Locate the cell with the specified text and output its [X, Y] center coordinate. 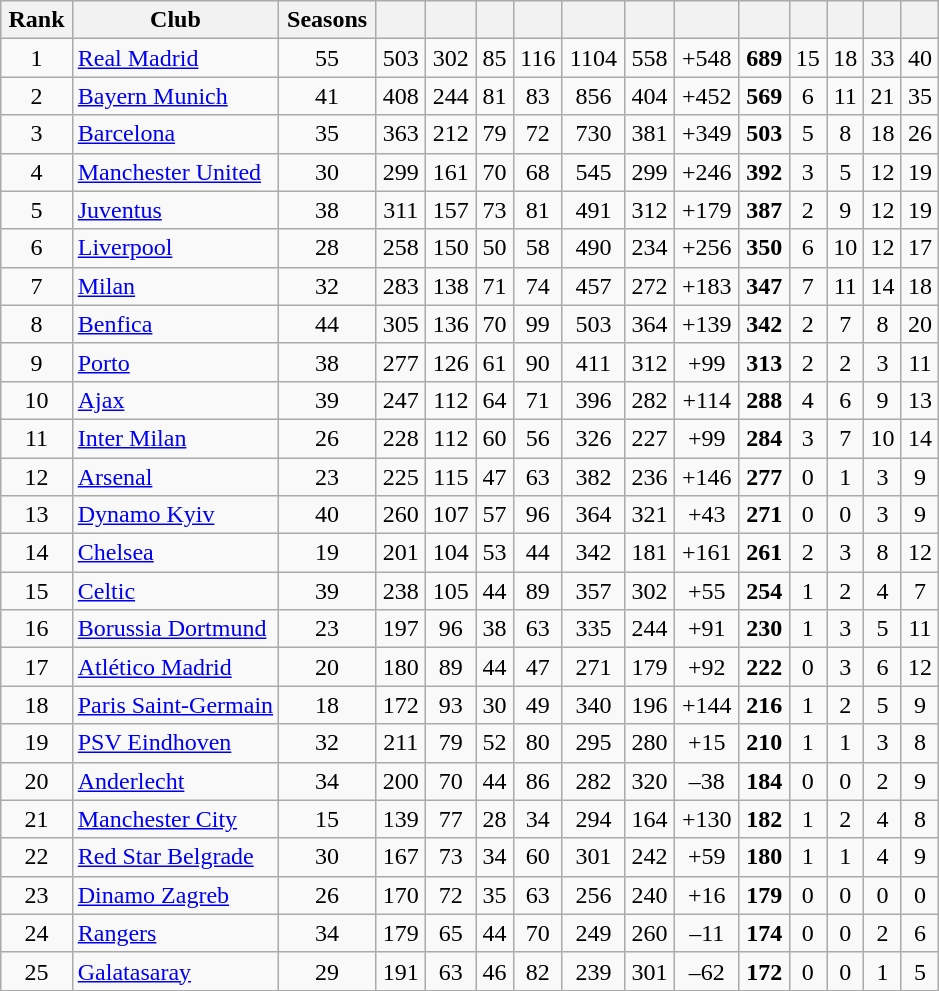
196 [649, 705]
PSV Eindhoven [175, 743]
234 [649, 248]
+246 [708, 172]
197 [401, 629]
61 [494, 362]
+548 [708, 58]
+144 [708, 705]
107 [451, 515]
326 [593, 438]
Rangers [175, 933]
381 [649, 134]
247 [401, 400]
227 [649, 438]
83 [538, 96]
184 [764, 781]
Milan [175, 286]
53 [494, 553]
347 [764, 286]
236 [649, 477]
Barcelona [175, 134]
856 [593, 96]
+55 [708, 591]
545 [593, 172]
+59 [708, 857]
363 [401, 134]
150 [451, 248]
99 [538, 324]
490 [593, 248]
+146 [708, 477]
Celtic [175, 591]
56 [538, 438]
Benfica [175, 324]
491 [593, 210]
50 [494, 248]
Paris Saint-Germain [175, 705]
Manchester United [175, 172]
350 [764, 248]
90 [538, 362]
357 [593, 591]
182 [764, 819]
85 [494, 58]
139 [401, 819]
77 [451, 819]
170 [401, 895]
Dynamo Kyiv [175, 515]
25 [36, 971]
+139 [708, 324]
+130 [708, 819]
Rank [36, 20]
228 [401, 438]
404 [649, 96]
+161 [708, 553]
115 [451, 477]
136 [451, 324]
294 [593, 819]
280 [649, 743]
+92 [708, 667]
411 [593, 362]
Manchester City [175, 819]
Club [175, 20]
288 [764, 400]
201 [401, 553]
240 [649, 895]
65 [451, 933]
+43 [708, 515]
Atlético Madrid [175, 667]
–11 [708, 933]
93 [451, 705]
258 [401, 248]
164 [649, 819]
Seasons [328, 20]
200 [401, 781]
558 [649, 58]
216 [764, 705]
261 [764, 553]
335 [593, 629]
126 [451, 362]
181 [649, 553]
Ajax [175, 400]
1104 [593, 58]
+183 [708, 286]
80 [538, 743]
+256 [708, 248]
284 [764, 438]
730 [593, 134]
–38 [708, 781]
Liverpool [175, 248]
210 [764, 743]
242 [649, 857]
+16 [708, 895]
Real Madrid [175, 58]
283 [401, 286]
225 [401, 477]
+179 [708, 210]
249 [593, 933]
Galatasaray [175, 971]
104 [451, 553]
157 [451, 210]
222 [764, 667]
161 [451, 172]
105 [451, 591]
408 [401, 96]
74 [538, 286]
321 [649, 515]
49 [538, 705]
33 [882, 58]
254 [764, 591]
Porto [175, 362]
–62 [708, 971]
239 [593, 971]
+91 [708, 629]
295 [593, 743]
29 [328, 971]
167 [401, 857]
24 [36, 933]
Bayern Munich [175, 96]
58 [538, 248]
256 [593, 895]
387 [764, 210]
689 [764, 58]
+114 [708, 400]
569 [764, 96]
Juventus [175, 210]
230 [764, 629]
211 [401, 743]
382 [593, 477]
Dinamo Zagreb [175, 895]
Inter Milan [175, 438]
320 [649, 781]
212 [451, 134]
+349 [708, 134]
272 [649, 286]
Chelsea [175, 553]
55 [328, 58]
Anderlecht [175, 781]
174 [764, 933]
396 [593, 400]
82 [538, 971]
46 [494, 971]
238 [401, 591]
+15 [708, 743]
392 [764, 172]
457 [593, 286]
+452 [708, 96]
313 [764, 362]
116 [538, 58]
16 [36, 629]
138 [451, 286]
52 [494, 743]
68 [538, 172]
305 [401, 324]
57 [494, 515]
22 [36, 857]
86 [538, 781]
340 [593, 705]
41 [328, 96]
311 [401, 210]
64 [494, 400]
Borussia Dortmund [175, 629]
191 [401, 971]
Arsenal [175, 477]
Red Star Belgrade [175, 857]
